From the cell containing the given text, extract its center point as [X, Y] coordinate. 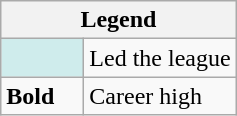
Led the league [160, 58]
Bold [42, 96]
Legend [118, 20]
Career high [160, 96]
